Capture the cell that displays the provided text and extract its [X, Y] central coordinate. 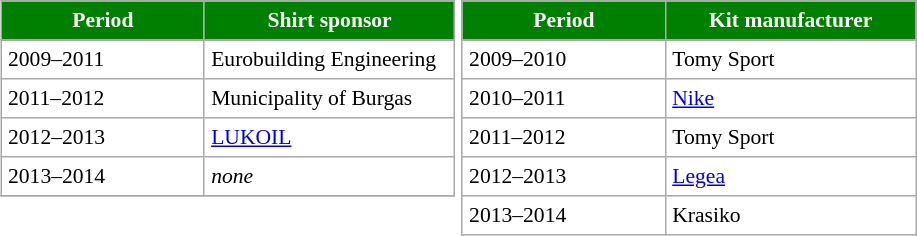
Kit manufacturer [790, 20]
Krasiko [790, 216]
none [329, 176]
Legea [790, 176]
2009–2010 [564, 60]
Nike [790, 98]
LUKOIL [329, 138]
Shirt sponsor [329, 20]
Municipality of Burgas [329, 98]
2009–2011 [102, 60]
2010–2011 [564, 98]
Eurobuilding Engineering [329, 60]
